Capture the cell that displays the provided text and extract its [X, Y] central coordinate. 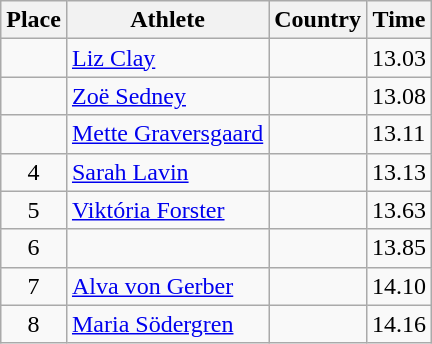
14.10 [398, 286]
6 [34, 248]
13.11 [398, 134]
Mette Graversgaard [167, 134]
14.16 [398, 324]
13.03 [398, 58]
7 [34, 286]
Viktória Forster [167, 210]
Athlete [167, 20]
5 [34, 210]
Country [318, 20]
Liz Clay [167, 58]
Maria Södergren [167, 324]
Sarah Lavin [167, 172]
13.08 [398, 96]
13.63 [398, 210]
4 [34, 172]
Place [34, 20]
13.85 [398, 248]
Time [398, 20]
Zoë Sedney [167, 96]
Alva von Gerber [167, 286]
8 [34, 324]
13.13 [398, 172]
